Pinpoint the cell where the given text exists, returning its (X, Y) midpoint coordinate. 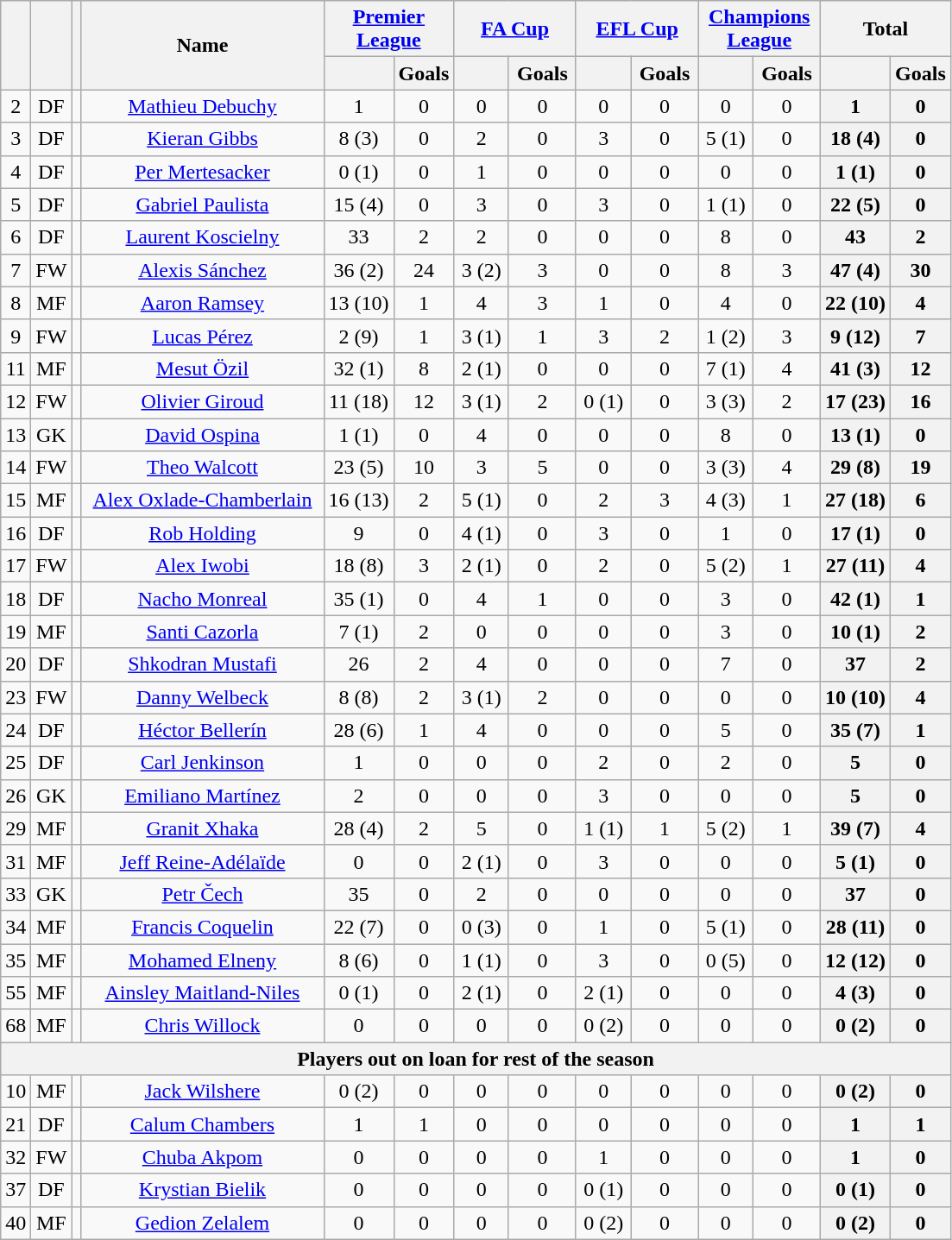
Nacho Monreal (202, 599)
Krystian Bielik (202, 1190)
17 (1) (854, 533)
47 (4) (854, 270)
21 (16, 1124)
18 (16, 599)
23 (5) (359, 468)
Santi Cazorla (202, 632)
Petr Čech (202, 894)
Laurent Koscielny (202, 237)
14 (16, 468)
25 (16, 763)
31 (16, 861)
8 (3) (359, 139)
18 (8) (359, 566)
Granit Xhaka (202, 828)
30 (921, 270)
32 (1) (359, 368)
39 (7) (854, 828)
Alex Oxlade-Chamberlain (202, 500)
0 (3) (482, 927)
2 (9) (359, 336)
Kieran Gibbs (202, 139)
28 (6) (359, 730)
42 (1) (854, 599)
35 (7) (854, 730)
10 (10) (854, 697)
Premier League (388, 29)
Champions League (760, 29)
17 (23) (854, 401)
36 (2) (359, 270)
Jack Wilshere (202, 1092)
4 (1) (482, 533)
22 (10) (854, 303)
Gedion Zelalem (202, 1223)
Mohamed Elneny (202, 960)
Lucas Pérez (202, 336)
11 (16, 368)
55 (16, 993)
10 (1) (854, 632)
13 (1) (854, 434)
Calum Chambers (202, 1124)
Mesut Özil (202, 368)
17 (16, 566)
FA Cup (515, 29)
13 (16, 434)
20 (16, 664)
23 (16, 697)
22 (7) (359, 927)
Héctor Bellerín (202, 730)
Players out on loan for rest of the season (476, 1059)
David Ospina (202, 434)
15 (16, 500)
11 (18) (359, 401)
Carl Jenkinson (202, 763)
27 (18) (854, 500)
22 (5) (854, 205)
Olivier Giroud (202, 401)
Alexis Sánchez (202, 270)
43 (854, 237)
28 (4) (359, 828)
0 (5) (726, 960)
9 (12) (854, 336)
15 (4) (359, 205)
Danny Welbeck (202, 697)
Shkodran Mustafi (202, 664)
28 (11) (854, 927)
29 (8) (854, 468)
3 (2) (482, 270)
16 (13) (359, 500)
8 (8) (359, 697)
Jeff Reine-Adélaïde (202, 861)
1 (2) (726, 336)
32 (16, 1157)
18 (4) (854, 139)
40 (16, 1223)
Aaron Ramsey (202, 303)
Gabriel Paulista (202, 205)
Per Mertesacker (202, 172)
Mathieu Debuchy (202, 106)
EFL Cup (637, 29)
Alex Iwobi (202, 566)
8 (6) (359, 960)
12 (12) (854, 960)
35 (1) (359, 599)
Name (202, 45)
68 (16, 1026)
41 (3) (854, 368)
Theo Walcott (202, 468)
Emiliano Martínez (202, 796)
29 (16, 828)
34 (16, 927)
13 (10) (359, 303)
Francis Coquelin (202, 927)
27 (11) (854, 566)
Total (886, 29)
Rob Holding (202, 533)
Chris Willock (202, 1026)
Ainsley Maitland-Niles (202, 993)
Chuba Akpom (202, 1157)
